Search for the cell housing the specified text and yield its (X, Y) center coordinate. 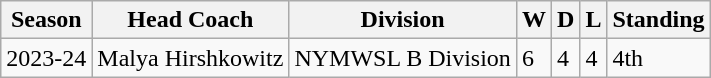
Standing (658, 20)
6 (534, 58)
L (594, 20)
4th (658, 58)
2023-24 (46, 58)
Season (46, 20)
Division (403, 20)
NYMWSL B Division (403, 58)
Head Coach (190, 20)
Malya Hirshkowitz (190, 58)
W (534, 20)
D (565, 20)
